Locate the cell with the specified text and output its [X, Y] center coordinate. 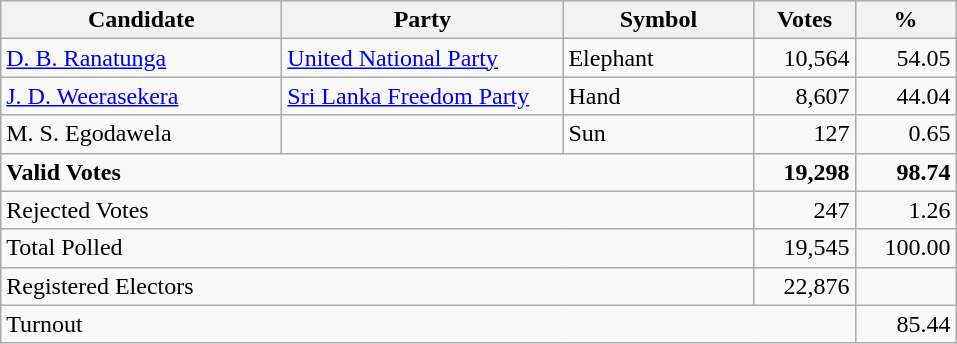
98.74 [906, 172]
19,545 [804, 248]
1.26 [906, 210]
Candidate [142, 20]
Hand [658, 96]
Votes [804, 20]
54.05 [906, 58]
100.00 [906, 248]
United National Party [422, 58]
8,607 [804, 96]
Rejected Votes [378, 210]
Elephant [658, 58]
Party [422, 20]
127 [804, 134]
M. S. Egodawela [142, 134]
Total Polled [378, 248]
D. B. Ranatunga [142, 58]
44.04 [906, 96]
% [906, 20]
Sri Lanka Freedom Party [422, 96]
0.65 [906, 134]
Valid Votes [378, 172]
19,298 [804, 172]
Symbol [658, 20]
J. D. Weerasekera [142, 96]
22,876 [804, 286]
Sun [658, 134]
85.44 [906, 324]
Registered Electors [378, 286]
Turnout [428, 324]
10,564 [804, 58]
247 [804, 210]
